Find where the given text appears and provide that cell's center as (X, Y) coordinate. 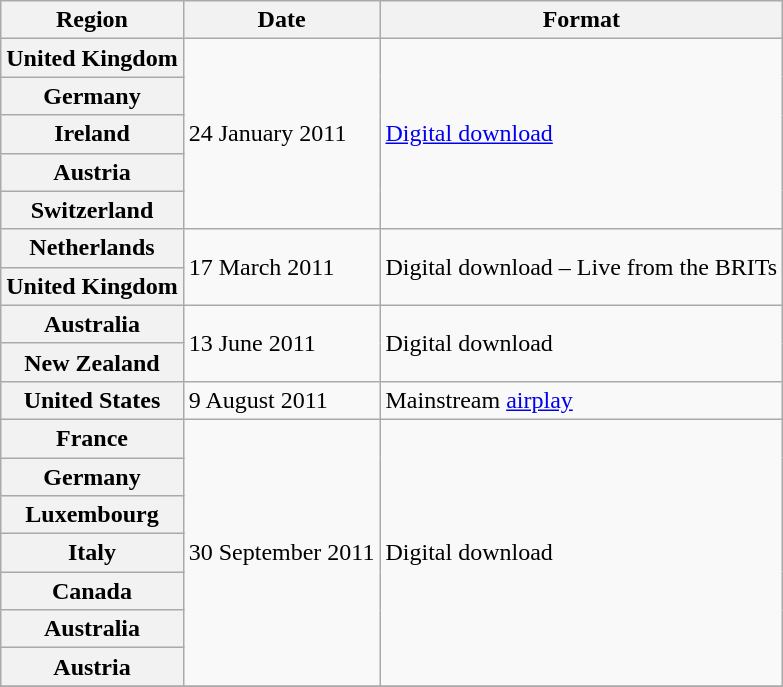
Region (92, 20)
Mainstream airplay (582, 400)
17 March 2011 (282, 267)
Italy (92, 553)
13 June 2011 (282, 343)
Format (582, 20)
Switzerland (92, 210)
Digital download – Live from the BRITs (582, 267)
9 August 2011 (282, 400)
New Zealand (92, 362)
Canada (92, 591)
30 September 2011 (282, 552)
Netherlands (92, 248)
France (92, 438)
Date (282, 20)
Luxembourg (92, 515)
24 January 2011 (282, 134)
United States (92, 400)
Ireland (92, 134)
